Detect which cell encompasses the target text, then output its [x, y] center coordinate. 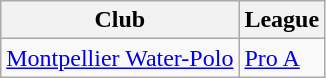
Montpellier Water-Polo [120, 58]
Pro A [282, 58]
Club [120, 20]
League [282, 20]
